Find where the given text appears and provide that cell's center as [x, y] coordinate. 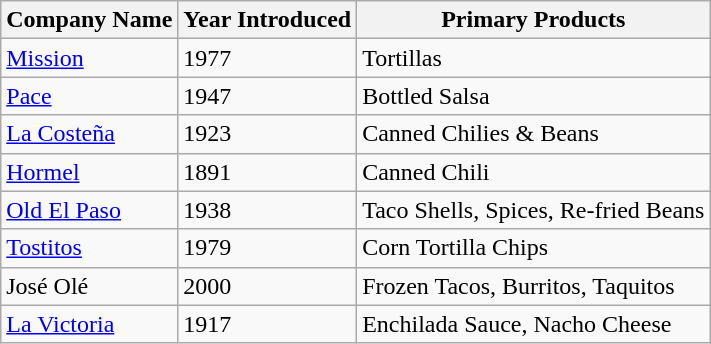
Bottled Salsa [534, 96]
Hormel [90, 172]
1891 [268, 172]
Old El Paso [90, 210]
Tortillas [534, 58]
Year Introduced [268, 20]
Company Name [90, 20]
1979 [268, 248]
José Olé [90, 286]
Canned Chili [534, 172]
2000 [268, 286]
Mission [90, 58]
La Costeña [90, 134]
La Victoria [90, 324]
Corn Tortilla Chips [534, 248]
1938 [268, 210]
1947 [268, 96]
1977 [268, 58]
1923 [268, 134]
Canned Chilies & Beans [534, 134]
1917 [268, 324]
Tostitos [90, 248]
Pace [90, 96]
Enchilada Sauce, Nacho Cheese [534, 324]
Taco Shells, Spices, Re-fried Beans [534, 210]
Primary Products [534, 20]
Frozen Tacos, Burritos, Taquitos [534, 286]
